Scan for the cell matching the given text and deliver its (x, y) coordinate at center. 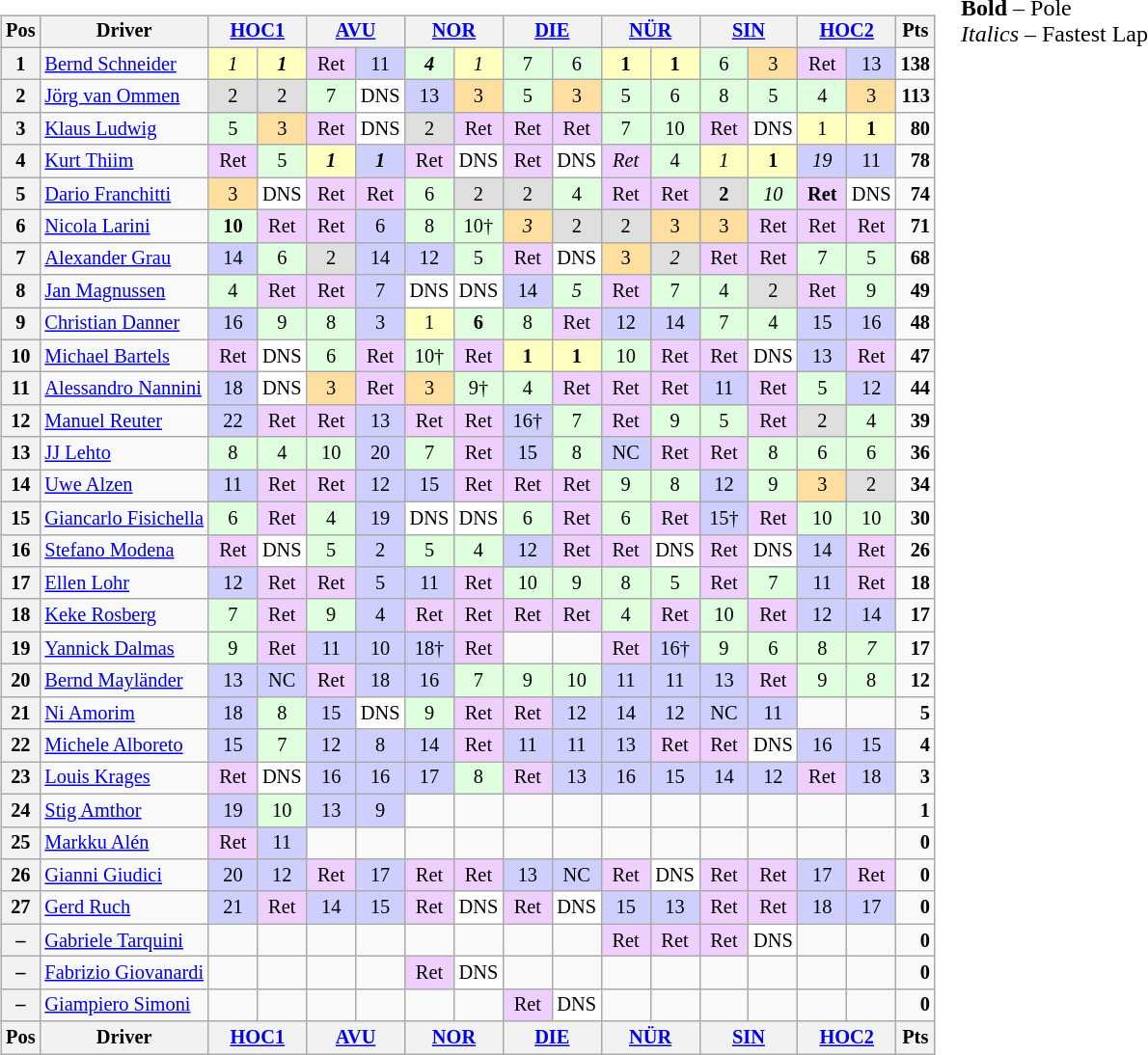
Manuel Reuter (123, 421)
Michael Bartels (123, 356)
23 (20, 778)
30 (916, 518)
Ni Amorim (123, 713)
138 (916, 64)
39 (916, 421)
25 (20, 843)
Michele Alboreto (123, 745)
44 (916, 389)
Uwe Alzen (123, 486)
Dario Franchitti (123, 194)
Gianni Giudici (123, 876)
71 (916, 227)
47 (916, 356)
Markku Alén (123, 843)
Jörg van Ommen (123, 96)
Klaus Ludwig (123, 129)
Keke Rosberg (123, 615)
113 (916, 96)
JJ Lehto (123, 453)
Bernd Mayländer (123, 681)
Nicola Larini (123, 227)
18† (430, 648)
Bernd Schneider (123, 64)
9† (478, 389)
Gerd Ruch (123, 907)
Giampiero Simoni (123, 1005)
80 (916, 129)
Stefano Modena (123, 551)
Yannick Dalmas (123, 648)
Gabriele Tarquini (123, 940)
Stig Amthor (123, 810)
34 (916, 486)
24 (20, 810)
Louis Krages (123, 778)
68 (916, 258)
27 (20, 907)
Kurt Thiim (123, 161)
Christian Danner (123, 324)
Fabrizio Giovanardi (123, 973)
Alexander Grau (123, 258)
74 (916, 194)
36 (916, 453)
Ellen Lohr (123, 583)
48 (916, 324)
Giancarlo Fisichella (123, 518)
Jan Magnussen (123, 291)
Alessandro Nannini (123, 389)
15† (724, 518)
78 (916, 161)
49 (916, 291)
